Output the [x, y] coordinate of the center of the cell containing the given text.  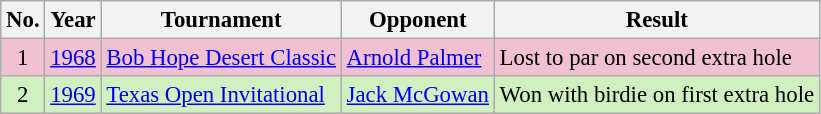
Texas Open Invitational [221, 95]
Opponent [418, 20]
2 [23, 95]
Lost to par on second extra hole [656, 58]
Tournament [221, 20]
1 [23, 58]
No. [23, 20]
1969 [73, 95]
Result [656, 20]
Year [73, 20]
Won with birdie on first extra hole [656, 95]
Jack McGowan [418, 95]
Bob Hope Desert Classic [221, 58]
Arnold Palmer [418, 58]
1968 [73, 58]
